Detect which cell encompasses the target text, then output its [x, y] center coordinate. 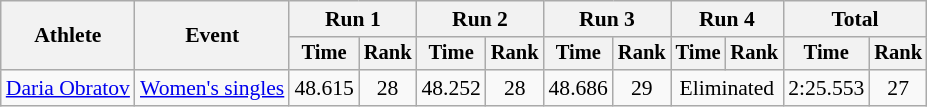
Daria Obratov [68, 88]
Women's singles [212, 88]
Event [212, 36]
48.252 [450, 88]
Run 4 [727, 19]
27 [898, 88]
Run 2 [480, 19]
29 [642, 88]
48.686 [578, 88]
Run 3 [606, 19]
Total [855, 19]
Eliminated [727, 88]
Athlete [68, 36]
2:25.553 [826, 88]
48.615 [324, 88]
Run 1 [352, 19]
